Detect which cell encompasses the target text, then output its (x, y) center coordinate. 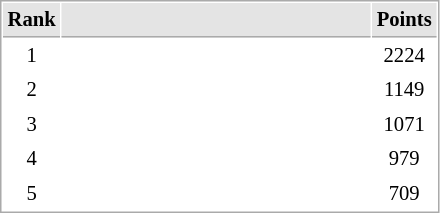
979 (404, 158)
709 (404, 194)
2224 (404, 56)
2 (32, 90)
1071 (404, 124)
1149 (404, 90)
5 (32, 194)
Points (404, 20)
3 (32, 124)
Rank (32, 20)
4 (32, 158)
1 (32, 56)
